For the text-containing cell, return its midpoint in (X, Y) coordinate format. 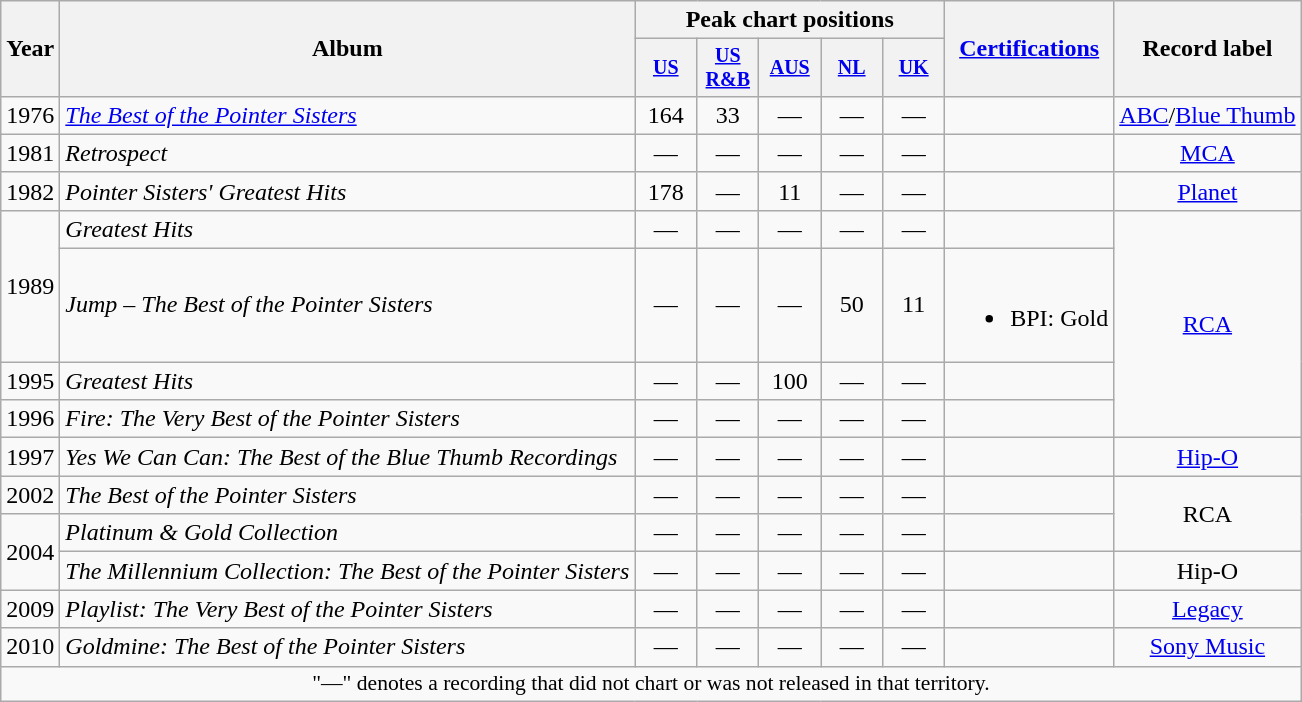
Planet (1208, 191)
1996 (30, 419)
UK (914, 68)
NL (852, 68)
Platinum & Gold Collection (348, 533)
USR&B (728, 68)
ABC/Blue Thumb (1208, 115)
Certifications (1030, 49)
2009 (30, 609)
100 (790, 381)
2010 (30, 647)
2002 (30, 495)
1976 (30, 115)
Jump – The Best of the Pointer Sisters (348, 306)
Fire: The Very Best of the Pointer Sisters (348, 419)
Yes We Can Can: The Best of the Blue Thumb Recordings (348, 457)
1982 (30, 191)
33 (728, 115)
Playlist: The Very Best of the Pointer Sisters (348, 609)
The Millennium Collection: The Best of the Pointer Sisters (348, 571)
Pointer Sisters' Greatest Hits (348, 191)
Retrospect (348, 153)
1989 (30, 286)
US (666, 68)
50 (852, 306)
Album (348, 49)
BPI: Gold (1030, 306)
Goldmine: The Best of the Pointer Sisters (348, 647)
"—" denotes a recording that did not chart or was not released in that territory. (651, 684)
Record label (1208, 49)
Sony Music (1208, 647)
MCA (1208, 153)
Peak chart positions (790, 20)
1997 (30, 457)
178 (666, 191)
2004 (30, 552)
AUS (790, 68)
1995 (30, 381)
Legacy (1208, 609)
Year (30, 49)
1981 (30, 153)
164 (666, 115)
